Find where the given text appears and provide that cell's center as (x, y) coordinate. 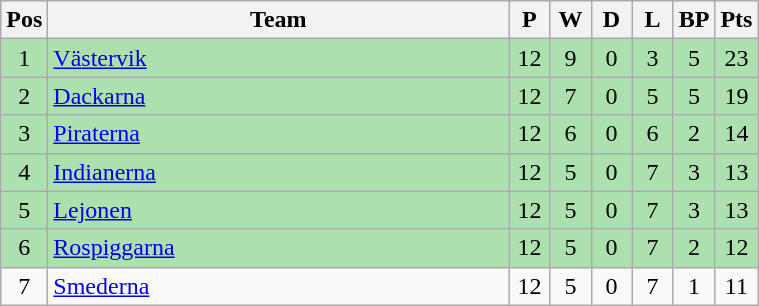
Piraterna (278, 134)
23 (736, 58)
11 (736, 286)
W (570, 20)
14 (736, 134)
9 (570, 58)
Team (278, 20)
BP (694, 20)
19 (736, 96)
Rospiggarna (278, 248)
Västervik (278, 58)
Smederna (278, 286)
Pts (736, 20)
Indianerna (278, 172)
Pos (24, 20)
L (652, 20)
Dackarna (278, 96)
Lejonen (278, 210)
P (530, 20)
4 (24, 172)
D (612, 20)
